Pinpoint the cell where the given text exists, returning its [x, y] midpoint coordinate. 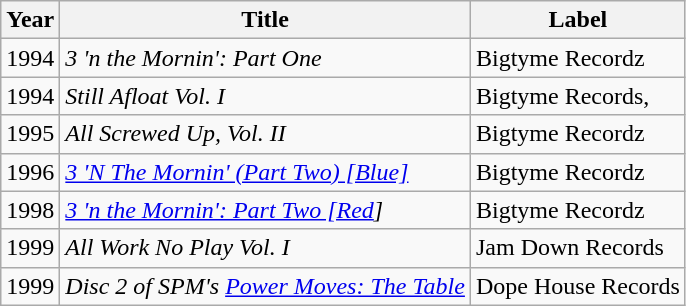
1998 [30, 210]
Jam Down Records [578, 248]
3 'n the Mornin': Part One [266, 58]
All Work No Play Vol. I [266, 248]
1996 [30, 172]
All Screwed Up, Vol. II [266, 134]
Bigtyme Records, [578, 96]
Still Afloat Vol. I [266, 96]
Title [266, 20]
3 'N The Mornin' (Part Two) [Blue] [266, 172]
3 'n the Mornin': Part Two [Red] [266, 210]
Disc 2 of SPM's Power Moves: The Table [266, 286]
Label [578, 20]
1995 [30, 134]
Dope House Records [578, 286]
Year [30, 20]
